Determine the [X, Y] coordinate at the center of the cell enclosing the given text.  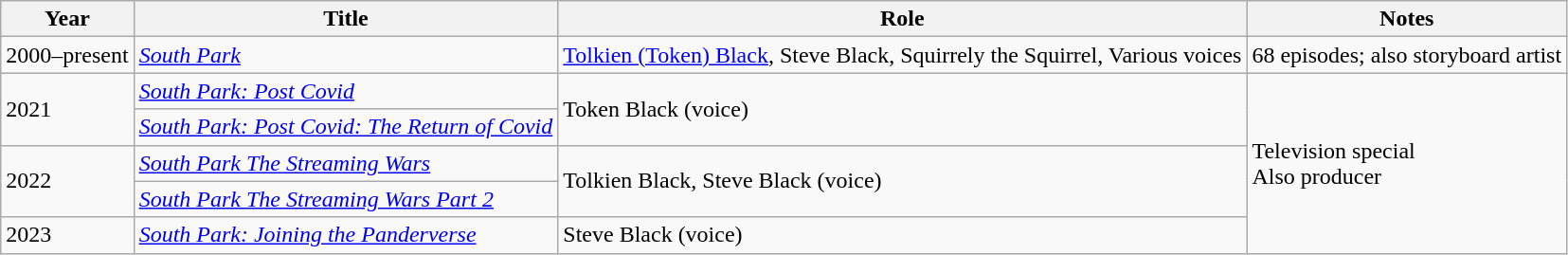
2023 [67, 235]
Year [67, 19]
Role [902, 19]
South Park The Streaming Wars Part 2 [346, 199]
Notes [1407, 19]
Television specialAlso producer [1407, 163]
Token Black (voice) [902, 109]
South Park [346, 55]
Title [346, 19]
68 episodes; also storyboard artist [1407, 55]
2000–present [67, 55]
2021 [67, 109]
South Park The Streaming Wars [346, 163]
South Park: Joining the Panderverse [346, 235]
South Park: Post Covid: The Return of Covid [346, 127]
South Park: Post Covid [346, 91]
Tolkien Black, Steve Black (voice) [902, 181]
Steve Black (voice) [902, 235]
Tolkien (Token) Black, Steve Black, Squirrely the Squirrel, Various voices [902, 55]
2022 [67, 181]
